Locate the cell with the specified text and output its [x, y] center coordinate. 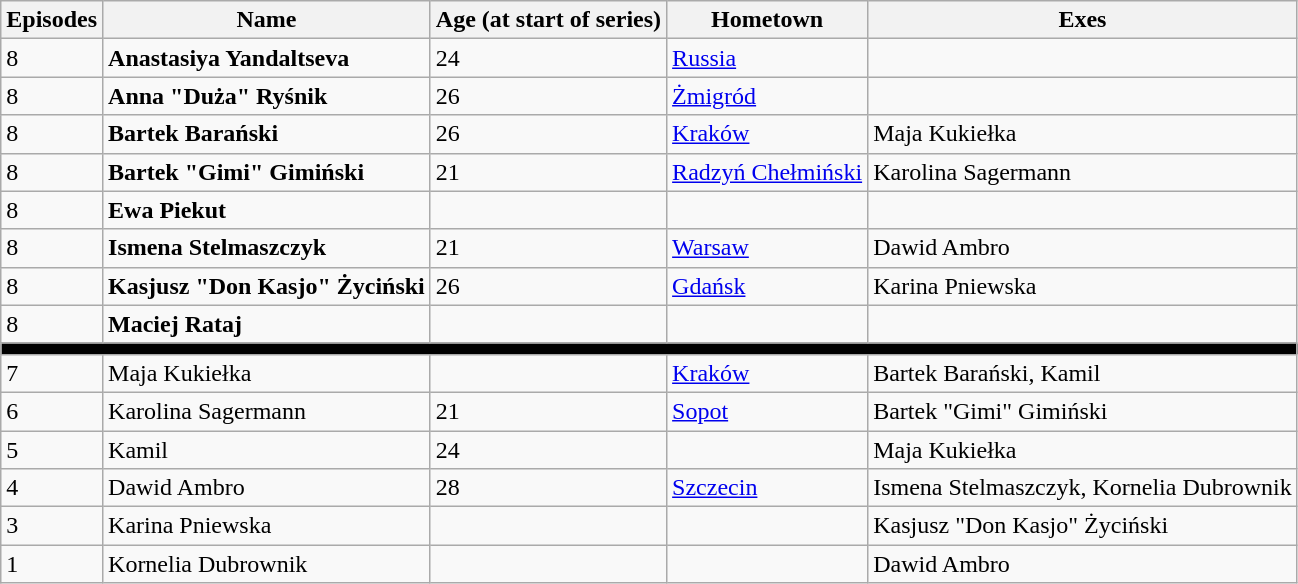
Episodes [52, 20]
Żmigród [768, 96]
Ismena Stelmaszczyk, Kornelia Dubrownik [1083, 488]
Hometown [768, 20]
Warsaw [768, 248]
Anna "Duża" Ryśnik [267, 96]
Bartek Barański, Kamil [1083, 373]
Szczecin [768, 488]
3 [52, 526]
Russia [768, 58]
28 [548, 488]
Ewa Piekut [267, 210]
Radzyń Chełmiński [768, 172]
Age (at start of series) [548, 20]
1 [52, 564]
5 [52, 449]
Anastasiya Yandaltseva [267, 58]
Exes [1083, 20]
Bartek Barański [267, 134]
4 [52, 488]
Ismena Stelmaszczyk [267, 248]
Maciej Rataj [267, 324]
Gdańsk [768, 286]
Name [267, 20]
Kornelia Dubrownik [267, 564]
Kamil [267, 449]
Sopot [768, 411]
6 [52, 411]
7 [52, 373]
